From the cell containing the given text, extract its center point as (x, y) coordinate. 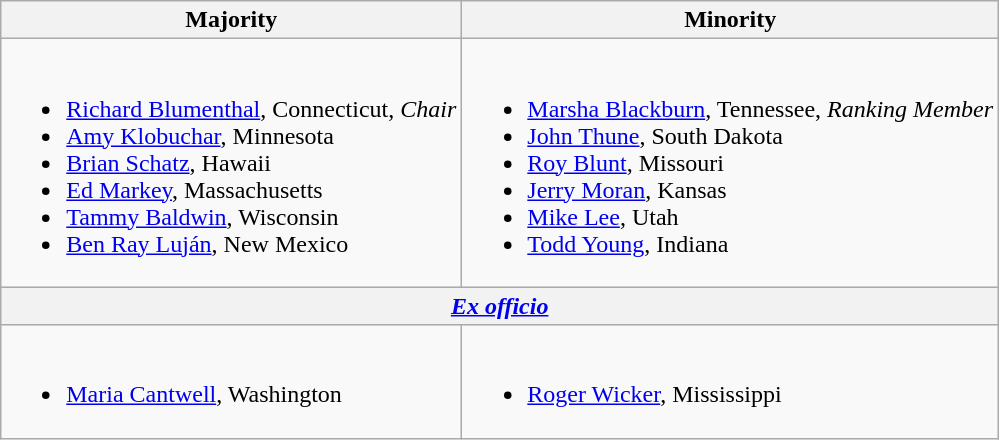
Maria Cantwell, Washington (232, 382)
Roger Wicker, Mississippi (730, 382)
Ex officio (500, 306)
Minority (730, 20)
Majority (232, 20)
Marsha Blackburn, Tennessee, Ranking MemberJohn Thune, South DakotaRoy Blunt, MissouriJerry Moran, KansasMike Lee, UtahTodd Young, Indiana (730, 163)
